Capture the cell that displays the provided text and extract its [x, y] central coordinate. 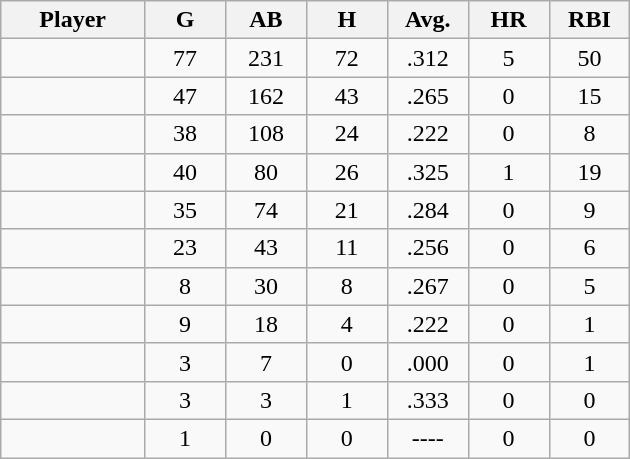
Avg. [428, 20]
7 [266, 362]
HR [508, 20]
24 [346, 134]
23 [186, 248]
19 [590, 172]
6 [590, 248]
Player [73, 20]
40 [186, 172]
26 [346, 172]
38 [186, 134]
18 [266, 324]
11 [346, 248]
.267 [428, 286]
21 [346, 210]
.000 [428, 362]
74 [266, 210]
108 [266, 134]
35 [186, 210]
AB [266, 20]
G [186, 20]
162 [266, 96]
77 [186, 58]
.265 [428, 96]
47 [186, 96]
50 [590, 58]
H [346, 20]
72 [346, 58]
15 [590, 96]
.284 [428, 210]
.325 [428, 172]
80 [266, 172]
231 [266, 58]
30 [266, 286]
4 [346, 324]
.312 [428, 58]
---- [428, 438]
.256 [428, 248]
RBI [590, 20]
.333 [428, 400]
